Find where the given text appears and provide that cell's center as [x, y] coordinate. 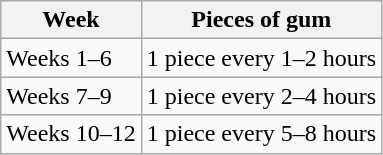
Weeks 10–12 [71, 134]
1 piece every 2–4 hours [261, 96]
1 piece every 1–2 hours [261, 58]
Week [71, 20]
Weeks 7–9 [71, 96]
1 piece every 5–8 hours [261, 134]
Weeks 1–6 [71, 58]
Pieces of gum [261, 20]
